Identify which cell holds the provided text, then report its [X, Y] central coordinate. 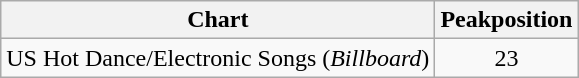
Peakposition [506, 20]
US Hot Dance/Electronic Songs (Billboard) [218, 58]
Chart [218, 20]
23 [506, 58]
